Search for the cell housing the specified text and yield its (X, Y) center coordinate. 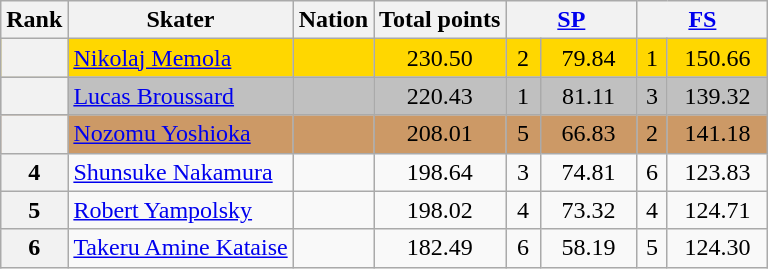
Skater (180, 20)
81.11 (588, 96)
Lucas Broussard (180, 96)
SP (572, 20)
FS (702, 20)
79.84 (588, 58)
Total points (440, 20)
124.71 (718, 210)
58.19 (588, 248)
Shunsuke Nakamura (180, 172)
150.66 (718, 58)
74.81 (588, 172)
220.43 (440, 96)
198.02 (440, 210)
66.83 (588, 134)
Takeru Amine Kataise (180, 248)
Nozomu Yoshioka (180, 134)
124.30 (718, 248)
Robert Yampolsky (180, 210)
198.64 (440, 172)
123.83 (718, 172)
139.32 (718, 96)
182.49 (440, 248)
Nikolaj Memola (180, 58)
208.01 (440, 134)
230.50 (440, 58)
73.32 (588, 210)
Nation (333, 20)
Rank (34, 20)
141.18 (718, 134)
